Return [X, Y] of the center of cell containing provided text 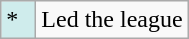
* [18, 20]
Led the league [112, 20]
